Locate the cell with the specified text and output its [X, Y] center coordinate. 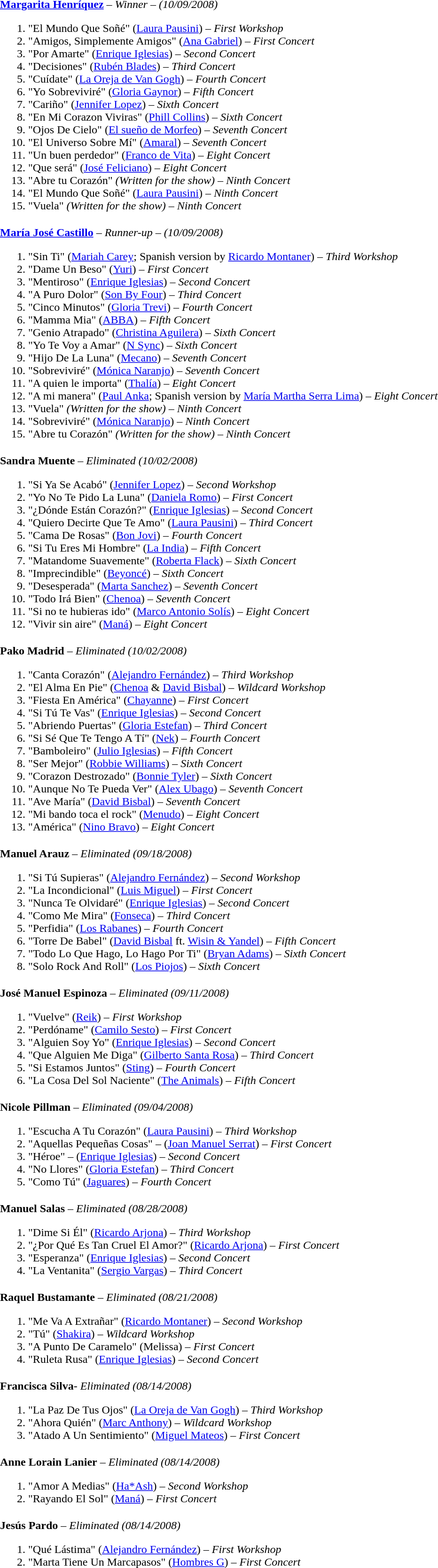
Anne Lorain Lanier – Eliminated (08/14/2008)"Amor A Medias" (Ha*Ash) – Second Workshop"Rayando El Sol" (Maná) – First Concert [219, 1486]
